Scan for the cell matching the given text and deliver its (x, y) coordinate at center. 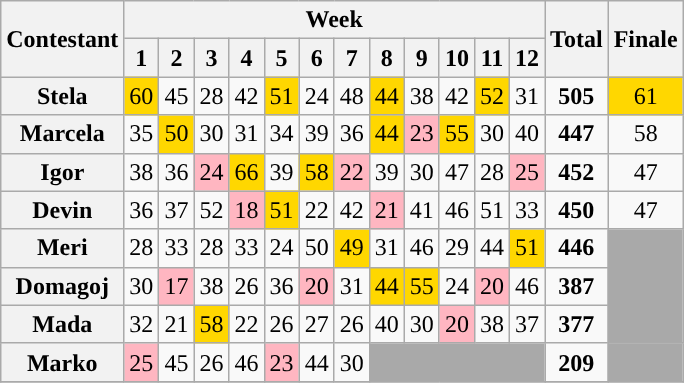
66 (246, 172)
505 (577, 96)
35 (142, 134)
Contestant (62, 39)
Finale (646, 39)
2 (176, 58)
3 (212, 58)
Mada (62, 324)
Total (577, 39)
60 (142, 96)
Marcela (62, 134)
Devin (62, 210)
8 (386, 58)
452 (577, 172)
6 (316, 58)
450 (577, 210)
27 (316, 324)
48 (352, 96)
446 (577, 248)
Domagoj (62, 286)
32 (142, 324)
4 (246, 58)
10 (456, 58)
41 (422, 210)
Igor (62, 172)
Marko (62, 362)
61 (646, 96)
387 (577, 286)
5 (282, 58)
18 (246, 210)
Meri (62, 248)
49 (352, 248)
9 (422, 58)
1 (142, 58)
17 (176, 286)
29 (456, 248)
209 (577, 362)
Stela (62, 96)
11 (492, 58)
Week (334, 20)
447 (577, 134)
7 (352, 58)
34 (282, 134)
12 (528, 58)
377 (577, 324)
